Search for the cell housing the specified text and yield its [x, y] center coordinate. 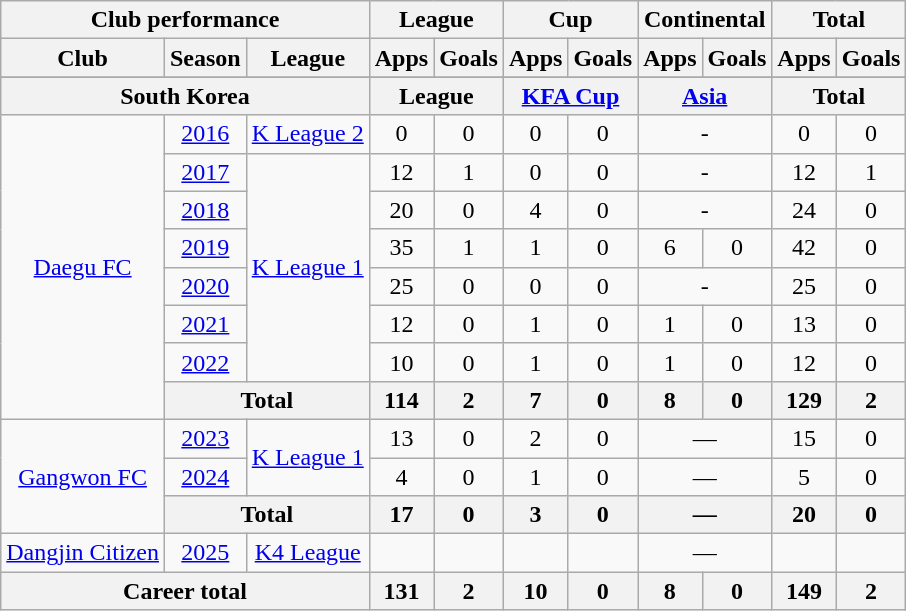
149 [804, 591]
42 [804, 248]
17 [401, 515]
2025 [205, 553]
2023 [205, 438]
6 [670, 248]
7 [535, 400]
Daegu FC [83, 267]
2021 [205, 324]
South Korea [185, 96]
2024 [205, 477]
2016 [205, 134]
24 [804, 210]
Gangwon FC [83, 476]
Cup [570, 20]
Career total [185, 591]
Club performance [185, 20]
15 [804, 438]
KFA Cup [570, 96]
2017 [205, 172]
2020 [205, 286]
35 [401, 248]
2022 [205, 362]
131 [401, 591]
2018 [205, 210]
Asia [705, 96]
5 [804, 477]
2019 [205, 248]
3 [535, 515]
Continental [705, 20]
114 [401, 400]
Season [205, 58]
K4 League [308, 553]
Club [83, 58]
K League 2 [308, 134]
129 [804, 400]
Dangjin Citizen [83, 553]
